Output the [x, y] coordinate of the center of the cell containing the given text.  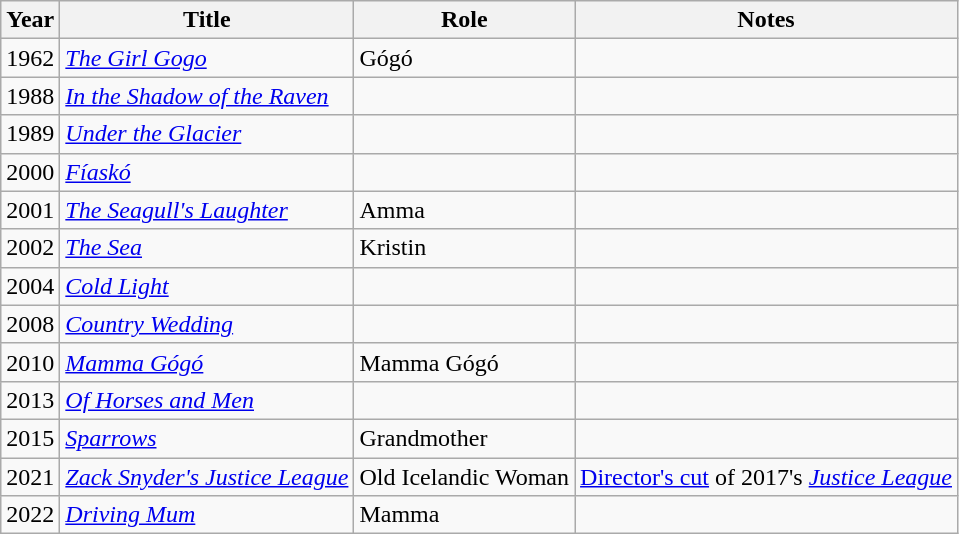
Role [464, 20]
Cold Light [207, 286]
2021 [30, 477]
Country Wedding [207, 324]
2013 [30, 400]
Mamma [464, 515]
Under the Glacier [207, 134]
Old Icelandic Woman [464, 477]
The Seagull's Laughter [207, 210]
2001 [30, 210]
Amma [464, 210]
2008 [30, 324]
2010 [30, 362]
The Sea [207, 248]
In the Shadow of the Raven [207, 96]
Title [207, 20]
The Girl Gogo [207, 58]
1989 [30, 134]
Gógó [464, 58]
2022 [30, 515]
Sparrows [207, 438]
Kristin [464, 248]
2004 [30, 286]
Grandmother [464, 438]
1988 [30, 96]
2002 [30, 248]
Of Horses and Men [207, 400]
Fíaskó [207, 172]
2000 [30, 172]
2015 [30, 438]
Director's cut of 2017's Justice League [766, 477]
1962 [30, 58]
Notes [766, 20]
Zack Snyder's Justice League [207, 477]
Driving Mum [207, 515]
Year [30, 20]
